Determine the [X, Y] coordinate at the center of the cell enclosing the given text.  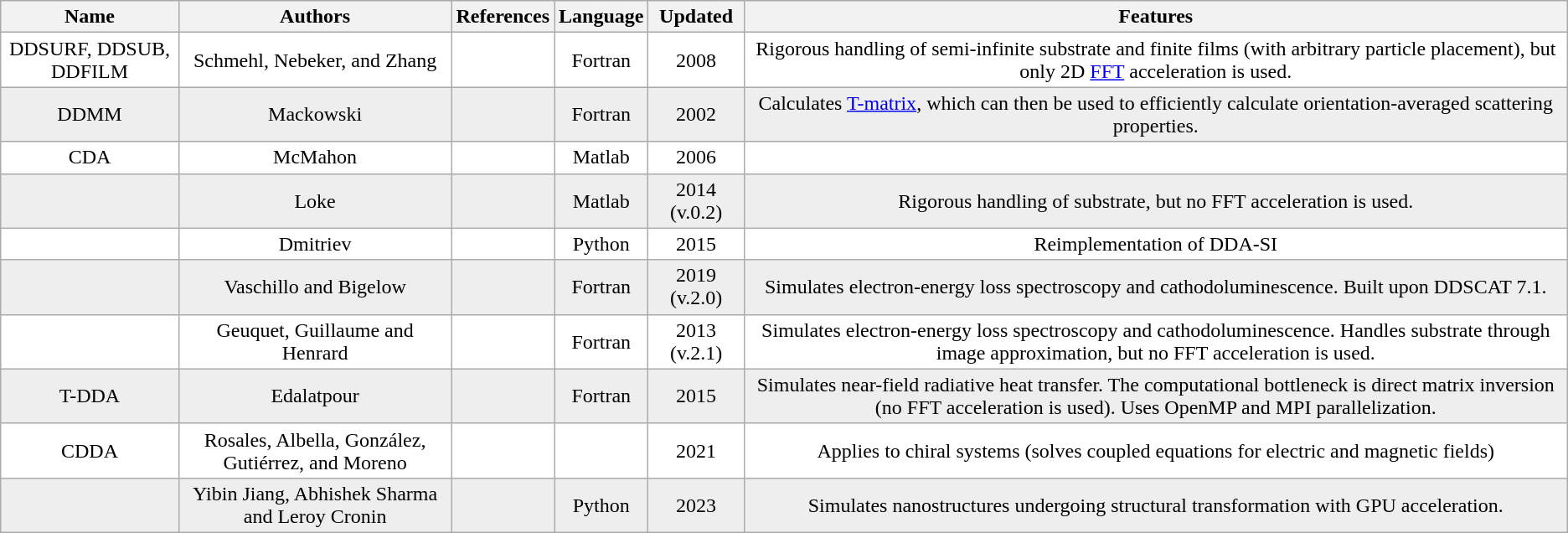
Calculates T-matrix, which can then be used to efficiently calculate orientation-averaged scattering properties. [1156, 114]
DDSURF, DDSUB, DDFILM [90, 60]
Authors [315, 17]
Rosales, Albella, González, Gutiérrez, and Moreno [315, 451]
Reimplementation of DDA-SI [1156, 244]
Rigorous handling of substrate, but no FFT acceleration is used. [1156, 201]
Language [601, 17]
T-DDA [90, 396]
2008 [696, 60]
2014 (v.0.2) [696, 201]
Yibin Jiang, Abhishek Sharma and Leroy Cronin [315, 505]
Simulates electron-energy loss spectroscopy and cathodoluminescence. Handles substrate through image approximation, but no FFT acceleration is used. [1156, 342]
2023 [696, 505]
Features [1156, 17]
Name [90, 17]
Loke [315, 201]
Schmehl, Nebeker, and Zhang [315, 60]
Dmitriev [315, 244]
2019 (v.2.0) [696, 287]
2021 [696, 451]
Rigorous handling of semi-infinite substrate and finite films (with arbitrary particle placement), but only 2D FFT acceleration is used. [1156, 60]
Updated [696, 17]
Simulates nanostructures undergoing structural transformation with GPU acceleration. [1156, 505]
2002 [696, 114]
2006 [696, 158]
CDDA [90, 451]
CDA [90, 158]
Mackowski [315, 114]
Applies to chiral systems (solves coupled equations for electric and magnetic fields) [1156, 451]
Vaschillo and Bigelow [315, 287]
McMahon [315, 158]
Simulates electron-energy loss spectroscopy and cathodoluminescence. Built upon DDSCAT 7.1. [1156, 287]
References [503, 17]
Geuquet, Guillaume and Henrard [315, 342]
DDMM [90, 114]
2013 (v.2.1) [696, 342]
Edalatpour [315, 396]
